Locate the cell with the specified text and output its [x, y] center coordinate. 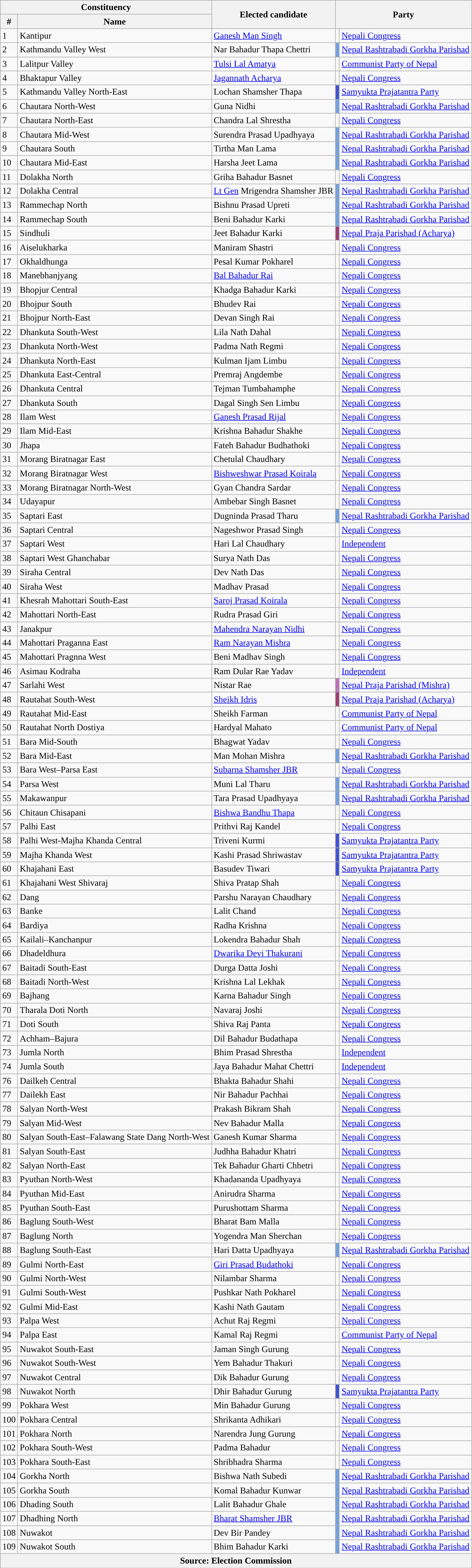
Dailkeh Central [115, 1081]
Giri Prasad Budathoki [273, 1264]
88 [9, 1250]
Gulmi Mid-East [115, 1306]
Salyan Mid-West [115, 1123]
Griha Bahadur Basnet [273, 177]
Nilambar Sharma [273, 1278]
39 [9, 572]
Bhojpur North-East [115, 318]
44 [9, 643]
80 [9, 1137]
109 [9, 1547]
31 [9, 459]
Dhankuta South [115, 403]
70 [9, 1010]
Rammechap South [115, 219]
Morang Biratnagar North-West [115, 488]
Nuwakot South-West [115, 1363]
16 [9, 247]
41 [9, 600]
Pesal Kumar Pokharel [273, 262]
Ram Narayan Mishra [273, 643]
8 [9, 134]
Bhudev Rai [273, 304]
Nir Bahadur Pachhai [273, 1095]
Kulman Ijam Limbu [273, 360]
27 [9, 403]
Dugninda Prasad Tharu [273, 516]
Sheikh Idris [273, 699]
Mahottari Pragnna West [115, 657]
Jumla North [115, 1052]
Baglung South-West [115, 1222]
Beni Madhav Singh [273, 657]
Maniram Shastri [273, 247]
Kashi Nath Gautam [273, 1306]
Tara Prasad Upadhyaya [273, 798]
77 [9, 1095]
Yem Bahadur Thakuri [273, 1363]
Lokendra Bahadur Shah [273, 939]
Janakpur [115, 629]
Bara Mid-South [115, 742]
Sheikh Farman [273, 714]
Navaraj Joshi [273, 1010]
Padma Nath Regmi [273, 346]
86 [9, 1222]
Mahottari North-East [115, 614]
35 [9, 516]
Manebhanjyang [115, 276]
Dolakha North [115, 177]
Karna Bahadur Singh [273, 996]
Jaman Singh Gurung [273, 1349]
83 [9, 1180]
103 [9, 1462]
Baitadi South-East [115, 968]
65 [9, 939]
24 [9, 360]
37 [9, 544]
5 [9, 92]
Nar Bahadur Thapa Chettri [273, 50]
Salyan South-East [115, 1151]
Lt Gen Mrigendra Shamsher JBR [273, 191]
Kantipur [115, 36]
Khajahani East [115, 869]
Jaya Bahadur Mahat Chettri [273, 1066]
Jeet Bahadur Karki [273, 233]
Pokhara Central [115, 1420]
Bardiya [115, 925]
Kathmandu Valley West [115, 50]
Shiva Raj Panta [273, 1024]
Dhir Bahadur Gurung [273, 1391]
Dev Nath Das [273, 572]
Khadananda Upadhyaya [273, 1180]
Anirudra Sharma [273, 1194]
Shribhadra Sharma [273, 1462]
Party [404, 14]
30 [9, 445]
7 [9, 120]
Saptari West Ghanchabar [115, 558]
76 [9, 1081]
Bharat Bam Malla [273, 1222]
Dhankuta Central [115, 388]
Radha Krishna [273, 925]
42 [9, 614]
Gorkha North [115, 1476]
Pyuthan North-West [115, 1180]
Saptari Central [115, 530]
22 [9, 332]
Dailekh East [115, 1095]
Pokhara South-West [115, 1448]
Bhaktapur Valley [115, 78]
Khesrah Mahottari South-East [115, 600]
Prithvi Raj Kandel [273, 826]
Dang [115, 897]
Name [115, 22]
28 [9, 417]
Rudra Prasad Giri [273, 614]
50 [9, 728]
32 [9, 473]
84 [9, 1194]
Baglung South-East [115, 1250]
Kailali–Kanchanpur [115, 939]
Bhojpur South [115, 304]
Dhadeldhura [115, 954]
Bhakta Bahadur Shahi [273, 1081]
49 [9, 714]
Komal Bahadur Kunwar [273, 1490]
Achham–Bajura [115, 1038]
Salyan South-East–Falawang State Dang North-West [115, 1137]
92 [9, 1306]
Krishna Lal Lekhak [273, 982]
Tek Bahadur Gharti Chhetri [273, 1165]
Gyan Chandra Sardar [273, 488]
Banke [115, 911]
Chautara North-West [115, 106]
55 [9, 798]
106 [9, 1504]
Palhi East [115, 826]
Khajahani West Shivaraj [115, 883]
Baitadi North-West [115, 982]
Lalit Chand [273, 911]
Dagal Singh Sen Limbu [273, 403]
Surya Nath Das [273, 558]
53 [9, 770]
54 [9, 784]
100 [9, 1420]
99 [9, 1405]
101 [9, 1434]
Hari Lal Chaudhary [273, 544]
Salyan North-East [115, 1165]
Saroj Prasad Koirala [273, 600]
Bishwa Bandhu Thapa [273, 812]
90 [9, 1278]
45 [9, 657]
Kashi Prasad Shriwastav [273, 854]
Nuwakot [115, 1533]
Nuwakot South-East [115, 1349]
# [9, 22]
105 [9, 1490]
Parsa West [115, 784]
43 [9, 629]
Dev Bir Pandey [273, 1533]
Krishna Bahadur Shakhe [273, 431]
Bhagwat Yadav [273, 742]
Min Bahadur Gurung [273, 1405]
Chautara Mid-East [115, 163]
52 [9, 756]
Ganesh Kumar Sharma [273, 1137]
97 [9, 1377]
58 [9, 840]
95 [9, 1349]
85 [9, 1208]
64 [9, 925]
Pokhara West [115, 1405]
Bishwa Nath Subedi [273, 1476]
68 [9, 982]
Chautara Mid-West [115, 134]
Man Mohan Mishra [273, 756]
Jumla South [115, 1066]
Salyan North-West [115, 1109]
102 [9, 1448]
23 [9, 346]
Palhi West-Majha Khanda Central [115, 840]
98 [9, 1391]
Dwarika Devi Thakurani [273, 954]
Chetulal Chaudhary [273, 459]
Kamal Raj Regmi [273, 1335]
14 [9, 219]
15 [9, 233]
20 [9, 304]
12 [9, 191]
46 [9, 671]
10 [9, 163]
9 [9, 148]
Saptari East [115, 516]
Devan Singh Rai [273, 318]
Fateh Bahadur Budhathoki [273, 445]
Hari Datta Upadhyaya [273, 1250]
Pyuthan Mid-East [115, 1194]
Khadga Bahadur Karki [273, 290]
48 [9, 699]
73 [9, 1052]
Kathmandu Valley North-East [115, 92]
Majha Khanda West [115, 854]
Nistar Rae [273, 685]
Chautara South [115, 148]
Madhav Prasad [273, 586]
Source: Election Commission [236, 1561]
81 [9, 1151]
Nuwakot North [115, 1391]
Pokhara North [115, 1434]
Constituency [106, 7]
19 [9, 290]
62 [9, 897]
60 [9, 869]
Morang Biratnagar East [115, 459]
91 [9, 1292]
Bishweshwar Prasad Koirala [273, 473]
57 [9, 826]
Basudev Tiwari [273, 869]
107 [9, 1518]
Dhankuta North-West [115, 346]
Elected candidate [273, 14]
Asimau Kodraha [115, 671]
13 [9, 205]
Bhim Prasad Shrestha [273, 1052]
Dolakha Central [115, 191]
104 [9, 1476]
Okhaldhunga [115, 262]
Parshu Narayan Chaudhary [273, 897]
Durga Datta Joshi [273, 968]
Subarna Shamsher JBR [273, 770]
Surendra Prasad Upadhyaya [273, 134]
Nepal Praja Parishad (Mishra) [406, 685]
Tirtha Man Lama [273, 148]
Palpa West [115, 1321]
79 [9, 1123]
Pyuthan South-East [115, 1208]
Bal Bahadur Rai [273, 276]
Bara West–Parsa East [115, 770]
Pushkar Nath Pokharel [273, 1292]
Dhankuta South-West [115, 332]
Prakash Bikram Shah [273, 1109]
Bajhang [115, 996]
63 [9, 911]
Dhankuta East-Central [115, 374]
Nageshwor Prasad Singh [273, 530]
Nuwakot Central [115, 1377]
Gulmi South-West [115, 1292]
Ambebar Singh Basnet [273, 502]
87 [9, 1236]
Palpa East [115, 1335]
Premraj Angdembe [273, 374]
Nev Bahadur Malla [273, 1123]
Tharala Doti North [115, 1010]
Ganesh Prasad Rijal [273, 417]
40 [9, 586]
Aiselukharka [115, 247]
Sarlahi West [115, 685]
Siraha West [115, 586]
1 [9, 36]
Bara Mid-East [115, 756]
Dil Bahadur Budathapa [273, 1038]
36 [9, 530]
Ram Dular Rae Yadav [273, 671]
Chautara North-East [115, 120]
Yogendra Man Sherchan [273, 1236]
59 [9, 854]
56 [9, 812]
Sindhuli [115, 233]
Dhading South [115, 1504]
38 [9, 558]
Tejman Tumbahamphe [273, 388]
Bharat Shamsher JBR [273, 1518]
29 [9, 431]
74 [9, 1066]
Muni Lal Tharu [273, 784]
Doti South [115, 1024]
6 [9, 106]
67 [9, 968]
Bhim Bahadur Karki [273, 1547]
Bishnu Prasad Upreti [273, 205]
Udayapur [115, 502]
Siraha Central [115, 572]
61 [9, 883]
69 [9, 996]
4 [9, 78]
Jhapa [115, 445]
Achut Raj Regmi [273, 1321]
93 [9, 1321]
96 [9, 1363]
Gulmi North-East [115, 1264]
Mahottari Praganna East [115, 643]
Makawanpur [115, 798]
Baglung North [115, 1236]
21 [9, 318]
3 [9, 64]
26 [9, 388]
Judhha Bahadur Khatri [273, 1151]
25 [9, 374]
34 [9, 502]
Chandra Lal Shrestha [273, 120]
Hardyal Mahato [273, 728]
82 [9, 1165]
Chitaun Chisapani [115, 812]
Narendra Jung Gurung [273, 1434]
Dhadhing North [115, 1518]
Jagannath Acharya [273, 78]
78 [9, 1109]
33 [9, 488]
Purushottam Sharma [273, 1208]
Shrikanta Adhikari [273, 1420]
Beni Bahadur Karki [273, 219]
Tulsi Lal Amatya [273, 64]
Triveni Kurmi [273, 840]
Harsha Jeet Lama [273, 163]
Guna Nidhi [273, 106]
Rautahat Mid-East [115, 714]
Dik Bahadur Gurung [273, 1377]
Lila Nath Dahal [273, 332]
Shiva Pratap Shah [273, 883]
71 [9, 1024]
Morang Biratnagar West [115, 473]
18 [9, 276]
Ganesh Man Singh [273, 36]
Saptari West [115, 544]
Ilam Mid-East [115, 431]
47 [9, 685]
Nuwakot South [115, 1547]
Pokhara South-East [115, 1462]
Dhankuta North-East [115, 360]
Bhopjur Central [115, 290]
Rammechap North [115, 205]
108 [9, 1533]
Rautahat South-West [115, 699]
89 [9, 1264]
Padma Bahadur [273, 1448]
Rautahat North Dostiya [115, 728]
17 [9, 262]
Lalit Bahadur Ghale [273, 1504]
94 [9, 1335]
72 [9, 1038]
Gulmi North-West [115, 1278]
66 [9, 954]
Lochan Shamsher Thapa [273, 92]
2 [9, 50]
Gorkha South [115, 1490]
51 [9, 742]
Lalitpur Valley [115, 64]
11 [9, 177]
Mahendra Narayan Nidhi [273, 629]
Ilam West [115, 417]
